Determine the [x, y] coordinate at the center of the cell enclosing the given text.  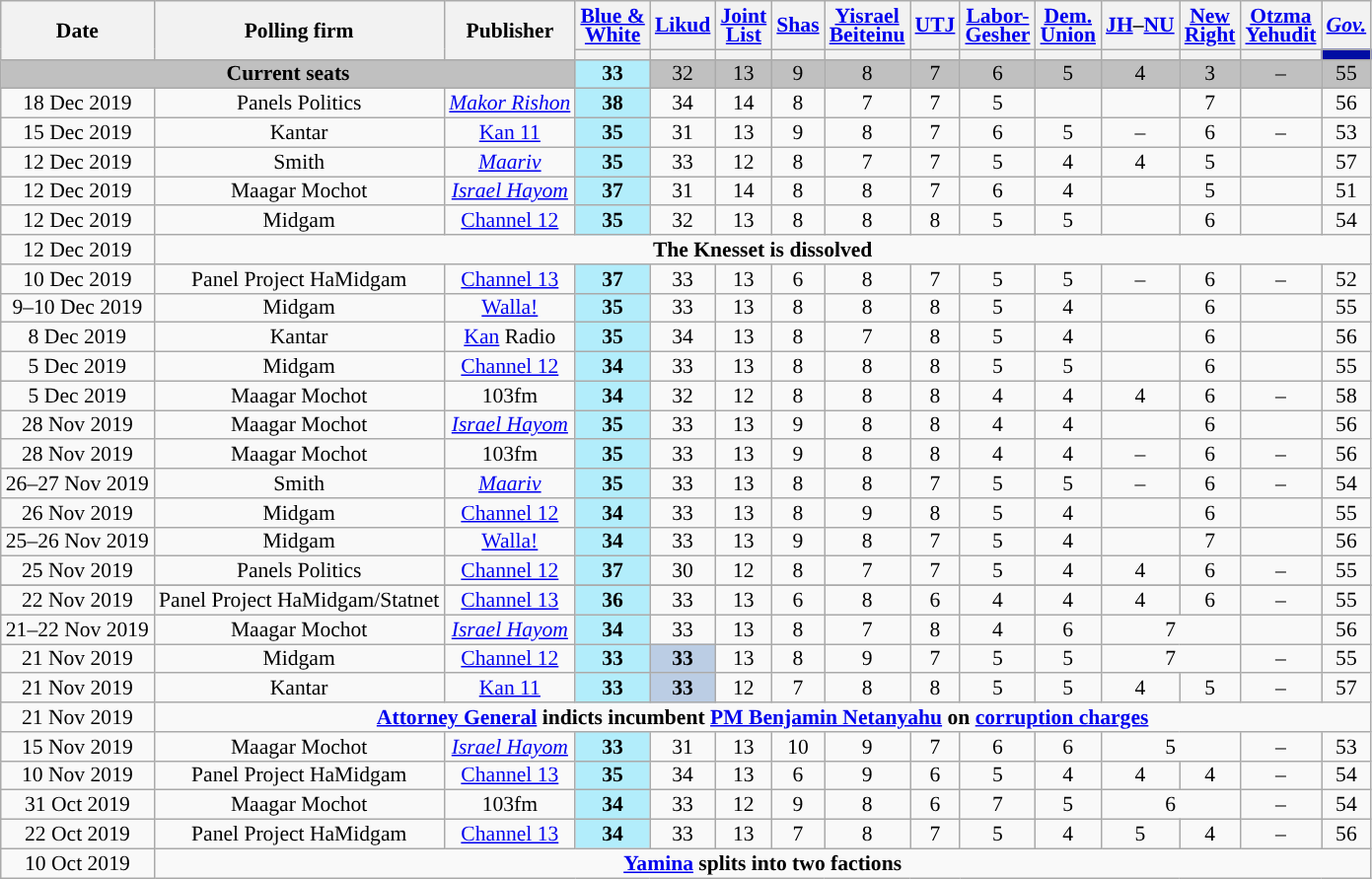
10 [797, 747]
10 Dec 2019 [77, 279]
15 Dec 2019 [77, 133]
10 Oct 2019 [77, 863]
JH–NU [1140, 26]
51 [1347, 191]
58 [1347, 396]
Date [77, 30]
36 [612, 601]
JointList [744, 26]
25 Nov 2019 [77, 571]
8 Dec 2019 [77, 337]
15 Nov 2019 [77, 747]
Yamina splits into two factions [762, 863]
OtzmaYehudit [1280, 26]
Blue &White [612, 26]
9–10 Dec 2019 [77, 308]
22 Oct 2019 [77, 835]
31 Oct 2019 [77, 805]
Dem.Union [1069, 26]
38 [612, 104]
Polling firm [299, 30]
22 Nov 2019 [77, 601]
Current seats [288, 74]
Kan Radio [509, 337]
Publisher [509, 30]
21–22 Nov 2019 [77, 629]
Likud [683, 26]
The Knesset is dissolved [762, 250]
10 Nov 2019 [77, 775]
26 Nov 2019 [77, 513]
Gov. [1347, 26]
Attorney General indicts incumbent PM Benjamin Netanyahu on corruption charges [762, 717]
25–26 Nov 2019 [77, 542]
18 Dec 2019 [77, 104]
Makor Rishon [509, 104]
30 [683, 571]
YisraelBeiteinu [868, 26]
Shas [797, 26]
UTJ [935, 26]
3 [1210, 74]
26–27 Nov 2019 [77, 483]
Labor-Gesher [997, 26]
Panel Project HaMidgam/Statnet [299, 601]
52 [1347, 279]
NewRight [1210, 26]
